Search for the cell housing the specified text and yield its [X, Y] center coordinate. 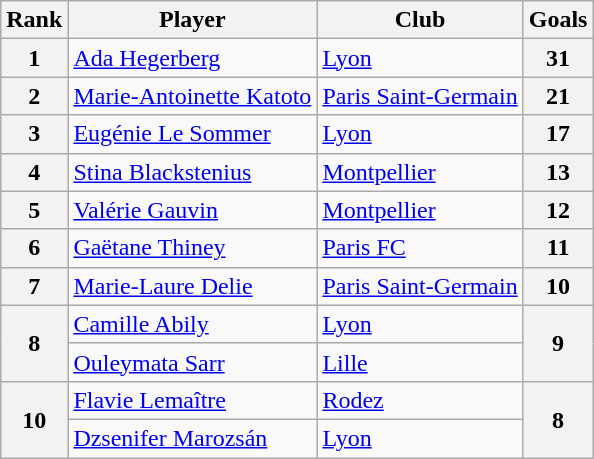
Dzsenifer Marozsán [192, 438]
Eugénie Le Sommer [192, 134]
Ada Hegerberg [192, 58]
Rodez [420, 400]
17 [558, 134]
Player [192, 20]
Gaëtane Thiney [192, 248]
6 [34, 248]
Goals [558, 20]
5 [34, 210]
9 [558, 343]
31 [558, 58]
Paris FC [420, 248]
12 [558, 210]
Camille Abily [192, 324]
Stina Blackstenius [192, 172]
Marie-Antoinette Katoto [192, 96]
Marie-Laure Delie [192, 286]
Lille [420, 362]
1 [34, 58]
Flavie Lemaître [192, 400]
Ouleymata Sarr [192, 362]
21 [558, 96]
Rank [34, 20]
Club [420, 20]
4 [34, 172]
3 [34, 134]
7 [34, 286]
2 [34, 96]
13 [558, 172]
Valérie Gauvin [192, 210]
11 [558, 248]
